Find where the given text appears and provide that cell's center as [X, Y] coordinate. 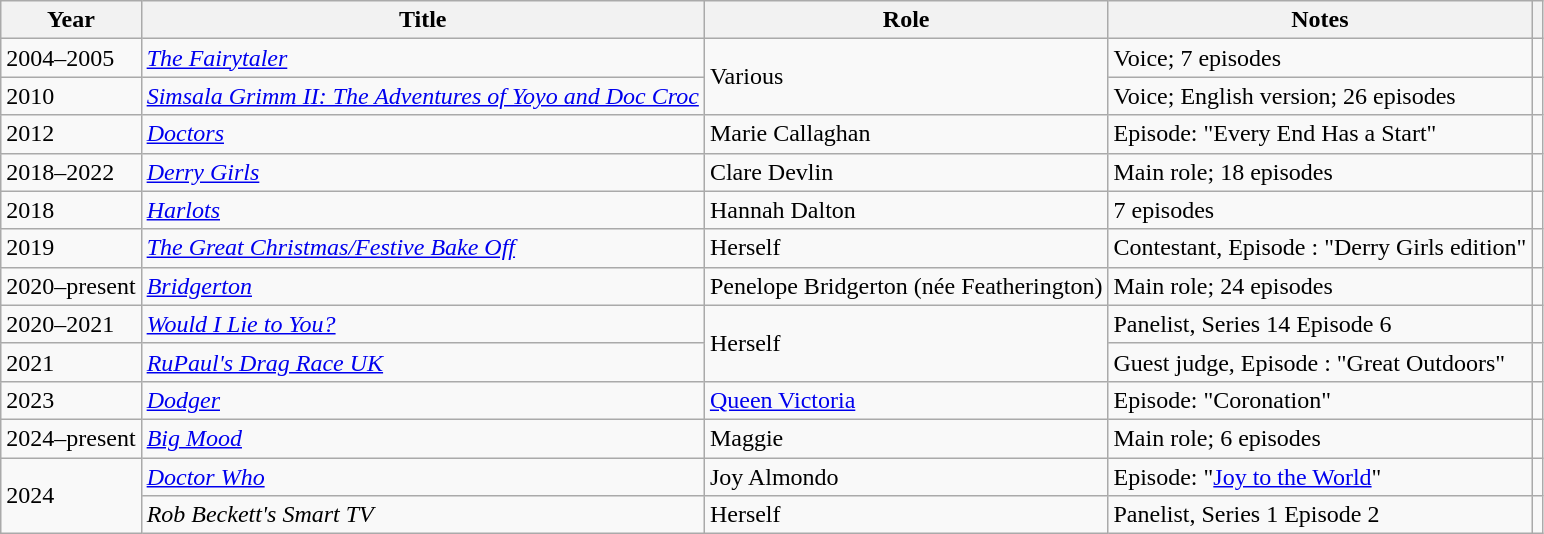
Marie Callaghan [906, 134]
Episode: "Coronation" [1320, 400]
Clare Devlin [906, 172]
Dodger [422, 400]
Role [906, 20]
RuPaul's Drag Race UK [422, 362]
2024–present [71, 438]
Penelope Bridgerton (née Featherington) [906, 286]
2012 [71, 134]
Main role; 24 episodes [1320, 286]
2021 [71, 362]
2018 [71, 210]
Guest judge, Episode : "Great Outdoors" [1320, 362]
Maggie [906, 438]
Various [906, 77]
Title [422, 20]
2023 [71, 400]
Notes [1320, 20]
Contestant, Episode : "Derry Girls edition" [1320, 248]
Year [71, 20]
Episode: "Joy to the World" [1320, 477]
2020–present [71, 286]
2024 [71, 496]
Would I Lie to You? [422, 324]
Panelist, Series 1 Episode 2 [1320, 515]
Panelist, Series 14 Episode 6 [1320, 324]
Doctor Who [422, 477]
The Great Christmas/Festive Bake Off [422, 248]
Hannah Dalton [906, 210]
Voice; 7 episodes [1320, 58]
Queen Victoria [906, 400]
7 episodes [1320, 210]
Doctors [422, 134]
2020–2021 [71, 324]
Big Mood [422, 438]
Main role; 6 episodes [1320, 438]
Simsala Grimm II: The Adventures of Yoyo and Doc Croc [422, 96]
Rob Beckett's Smart TV [422, 515]
Bridgerton [422, 286]
Voice; English version; 26 episodes [1320, 96]
2010 [71, 96]
Joy Almondo [906, 477]
Main role; 18 episodes [1320, 172]
2018–2022 [71, 172]
2004–2005 [71, 58]
The Fairytaler [422, 58]
Harlots [422, 210]
2019 [71, 248]
Derry Girls [422, 172]
Episode: "Every End Has a Start" [1320, 134]
